Pinpoint the cell where the given text exists, returning its [X, Y] midpoint coordinate. 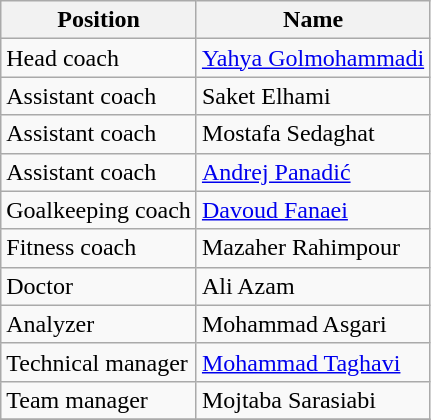
Davoud Fanaei [312, 210]
Fitness coach [99, 248]
Mohammad Asgari [312, 324]
Mazaher Rahimpour [312, 248]
Andrej Panadić [312, 172]
Analyzer [99, 324]
Ali Azam [312, 286]
Saket Elhami [312, 96]
Yahya Golmohammadi [312, 58]
Position [99, 20]
Mostafa Sedaghat [312, 134]
Goalkeeping coach [99, 210]
Technical manager [99, 362]
Doctor [99, 286]
Head coach [99, 58]
Mohammad Taghavi [312, 362]
Mojtaba Sarasiabi [312, 400]
Team manager [99, 400]
Name [312, 20]
